Find where the given text appears and provide that cell's center as (X, Y) coordinate. 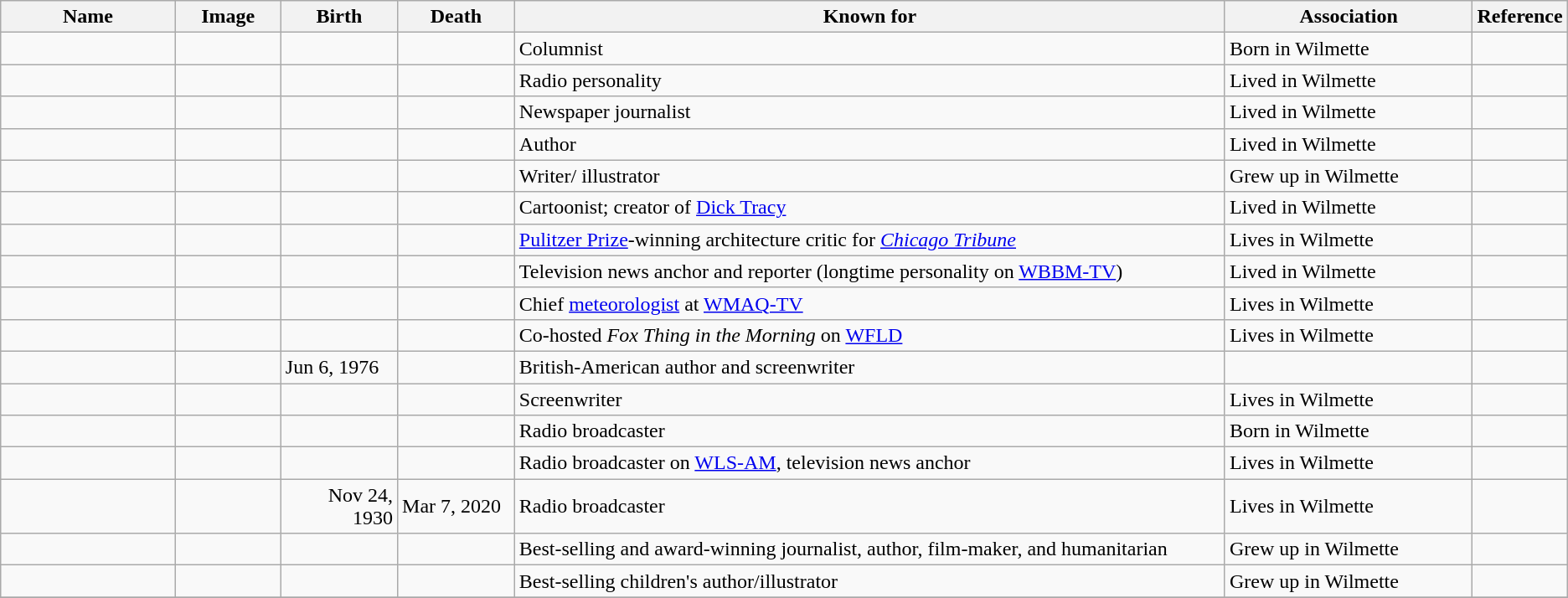
Image (228, 17)
Author (869, 144)
Screenwriter (869, 400)
Name (88, 17)
Newspaper journalist (869, 112)
Television news anchor and reporter (longtime personality on WBBM-TV) (869, 271)
Radio broadcaster on WLS-AM, television news anchor (869, 463)
Nov 24, 1930 (338, 506)
Mar 7, 2020 (456, 506)
Chief meteorologist at WMAQ-TV (869, 303)
Writer/ illustrator (869, 176)
Pulitzer Prize-winning architecture critic for Chicago Tribune (869, 240)
Birth (338, 17)
Jun 6, 1976 (338, 367)
Best-selling and award-winning journalist, author, film-maker, and humanitarian (869, 549)
Known for (869, 17)
Reference (1519, 17)
Radio personality (869, 80)
Death (456, 17)
Cartoonist; creator of Dick Tracy (869, 208)
Best-selling children's author/illustrator (869, 581)
British-American author and screenwriter (869, 367)
Co-hosted Fox Thing in the Morning on WFLD (869, 335)
Columnist (869, 49)
Association (1349, 17)
